Identify which cell holds the provided text, then report its [X, Y] central coordinate. 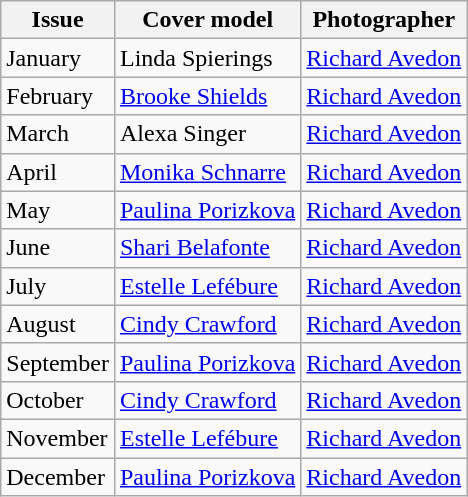
January [58, 58]
December [58, 477]
March [58, 134]
Monika Schnarre [207, 172]
Linda Spierings [207, 58]
April [58, 172]
July [58, 286]
November [58, 438]
September [58, 362]
Shari Belafonte [207, 248]
Photographer [384, 20]
Brooke Shields [207, 96]
May [58, 210]
Cover model [207, 20]
October [58, 400]
Issue [58, 20]
August [58, 324]
June [58, 248]
Alexa Singer [207, 134]
February [58, 96]
